For the text-containing cell, return its midpoint in (x, y) coordinate format. 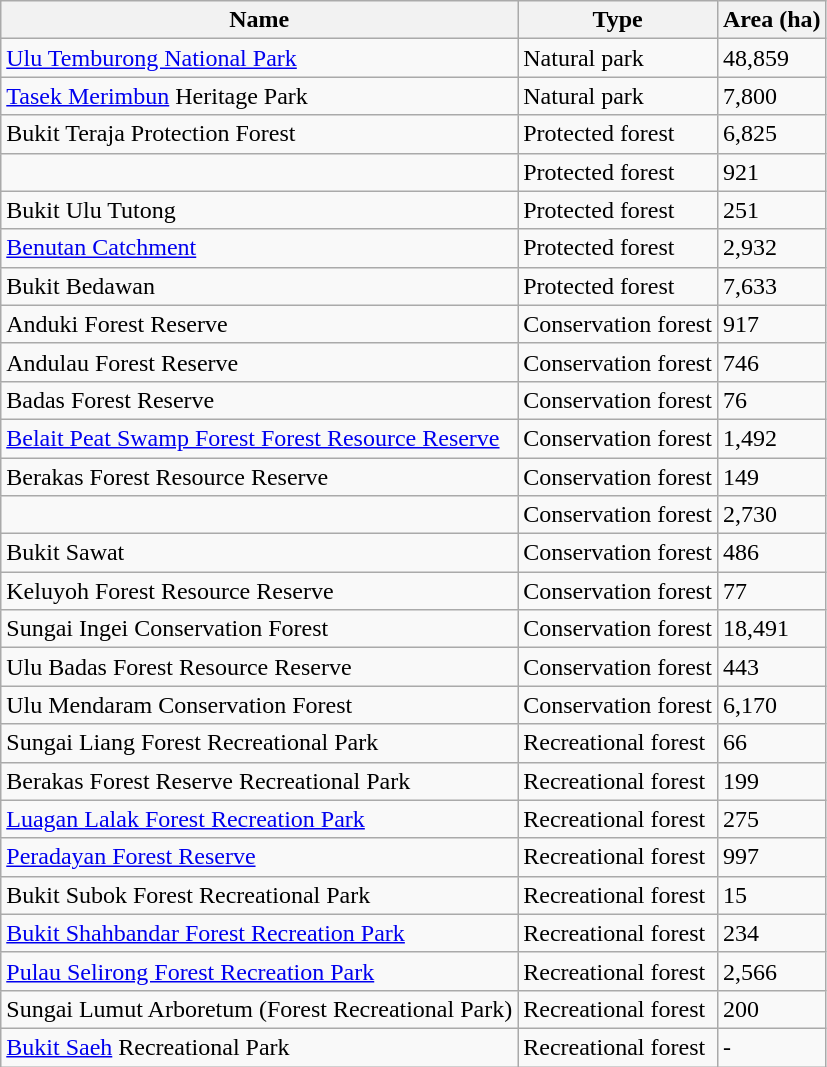
Sungai Lumut Arboretum (Forest Recreational Park) (260, 1009)
Luagan Lalak Forest Recreation Park (260, 819)
Bukit Shahbandar Forest Recreation Park (260, 933)
15 (772, 895)
Andulau Forest Reserve (260, 362)
746 (772, 362)
Bukit Ulu Tutong (260, 210)
Pulau Selirong Forest Recreation Park (260, 971)
18,491 (772, 629)
Bukit Saeh Recreational Park (260, 1047)
2,730 (772, 515)
Sungai Ingei Conservation Forest (260, 629)
Ulu Badas Forest Resource Reserve (260, 667)
Badas Forest Reserve (260, 400)
Bukit Sawat (260, 553)
48,859 (772, 58)
2,566 (772, 971)
Area (ha) (772, 20)
Keluyoh Forest Resource Reserve (260, 591)
200 (772, 1009)
Bukit Teraja Protection Forest (260, 134)
6,825 (772, 134)
Ulu Mendaram Conservation Forest (260, 705)
66 (772, 743)
1,492 (772, 438)
486 (772, 553)
Anduki Forest Reserve (260, 324)
Berakas Forest Resource Reserve (260, 477)
- (772, 1047)
Belait Peat Swamp Forest Forest Resource Reserve (260, 438)
7,633 (772, 286)
Bukit Subok Forest Recreational Park (260, 895)
917 (772, 324)
Type (618, 20)
149 (772, 477)
Sungai Liang Forest Recreational Park (260, 743)
6,170 (772, 705)
77 (772, 591)
251 (772, 210)
Ulu Temburong National Park (260, 58)
275 (772, 819)
Name (260, 20)
199 (772, 781)
2,932 (772, 248)
Benutan Catchment (260, 248)
7,800 (772, 96)
Berakas Forest Reserve Recreational Park (260, 781)
Bukit Bedawan (260, 286)
Peradayan Forest Reserve (260, 857)
234 (772, 933)
997 (772, 857)
921 (772, 172)
443 (772, 667)
Tasek Merimbun Heritage Park (260, 96)
76 (772, 400)
